Detect which cell encompasses the target text, then output its (x, y) center coordinate. 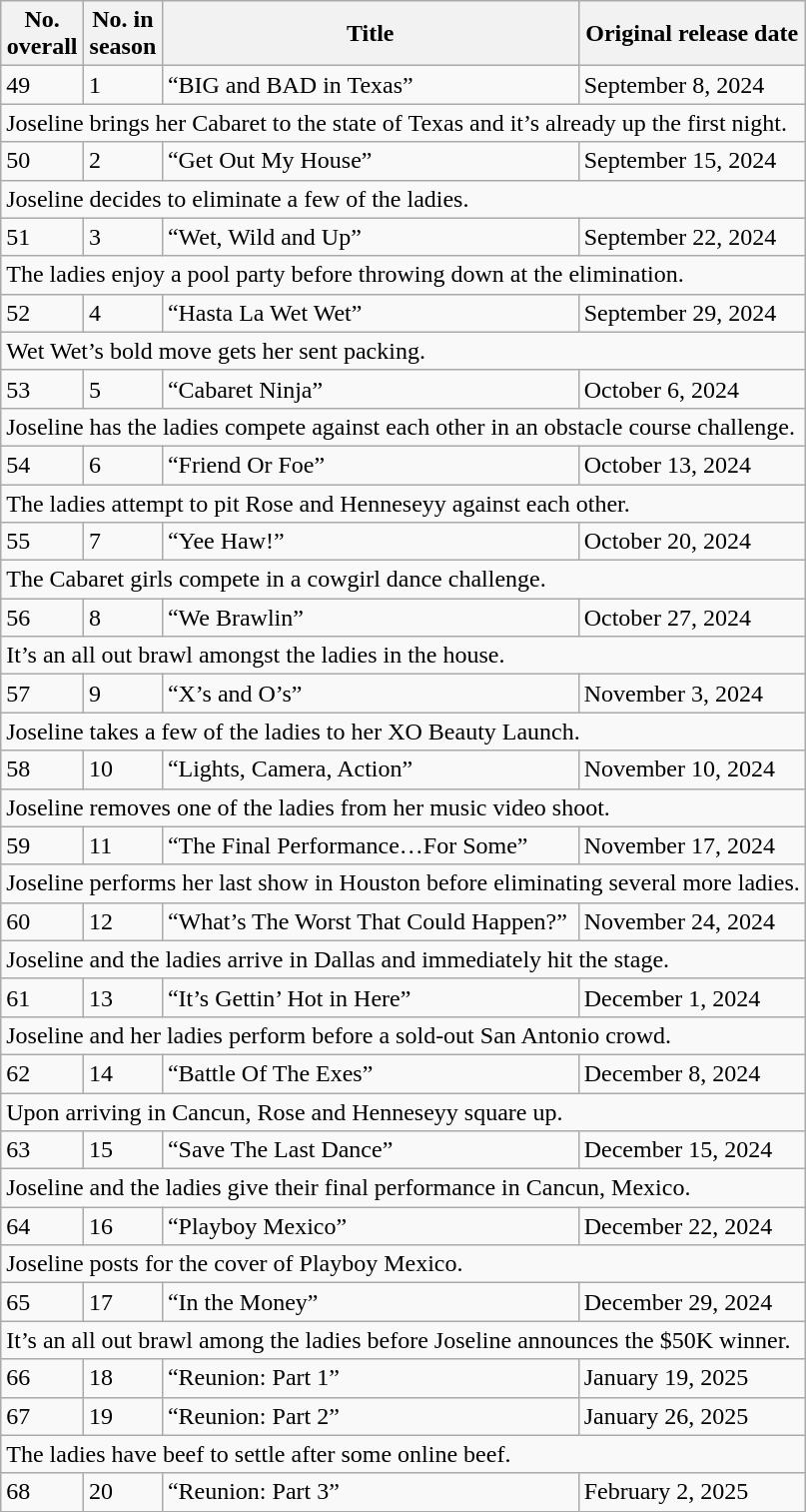
October 20, 2024 (691, 542)
February 2, 2025 (691, 1492)
“Wet, Wild and Up” (370, 237)
14 (124, 1073)
9 (124, 694)
January 19, 2025 (691, 1378)
Joseline and her ladies perform before a sold-out San Antonio crowd. (403, 1035)
“We Brawlin” (370, 618)
No. inseason (124, 34)
December 1, 2024 (691, 997)
10 (124, 769)
2 (124, 161)
No.overall (42, 34)
December 8, 2024 (691, 1073)
The ladies enjoy a pool party before throwing down at the elimination. (403, 275)
Joseline performs her last show in Houston before eliminating several more ladies. (403, 883)
Wet Wet’s bold move gets her sent packing. (403, 351)
6 (124, 465)
51 (42, 237)
67 (42, 1416)
Joseline brings her Cabaret to the state of Texas and it’s already up the first night. (403, 123)
September 15, 2024 (691, 161)
53 (42, 389)
“Reunion: Part 3” (370, 1492)
November 10, 2024 (691, 769)
It’s an all out brawl amongst the ladies in the house. (403, 656)
“BIG and BAD in Texas” (370, 85)
“It’s Gettin’ Hot in Here” (370, 997)
Joseline takes a few of the ladies to her XO Beauty Launch. (403, 732)
1 (124, 85)
52 (42, 313)
Title (370, 34)
October 27, 2024 (691, 618)
65 (42, 1302)
November 3, 2024 (691, 694)
56 (42, 618)
13 (124, 997)
“Playboy Mexico” (370, 1226)
49 (42, 85)
60 (42, 921)
4 (124, 313)
Joseline and the ladies give their final performance in Cancun, Mexico. (403, 1188)
“What’s The Worst That Could Happen?” (370, 921)
11 (124, 845)
“The Final Performance…For Some” (370, 845)
“Get Out My House” (370, 161)
September 22, 2024 (691, 237)
5 (124, 389)
59 (42, 845)
“Save The Last Dance” (370, 1150)
7 (124, 542)
“Friend Or Foe” (370, 465)
61 (42, 997)
“Lights, Camera, Action” (370, 769)
The ladies have beef to settle after some online beef. (403, 1454)
October 6, 2024 (691, 389)
66 (42, 1378)
December 29, 2024 (691, 1302)
“Hasta La Wet Wet” (370, 313)
“Reunion: Part 1” (370, 1378)
December 15, 2024 (691, 1150)
17 (124, 1302)
January 26, 2025 (691, 1416)
September 8, 2024 (691, 85)
18 (124, 1378)
63 (42, 1150)
54 (42, 465)
“Battle Of The Exes” (370, 1073)
Joseline has the ladies compete against each other in an obstacle course challenge. (403, 427)
64 (42, 1226)
“In the Money” (370, 1302)
“Yee Haw!” (370, 542)
68 (42, 1492)
57 (42, 694)
“Reunion: Part 2” (370, 1416)
3 (124, 237)
November 24, 2024 (691, 921)
20 (124, 1492)
62 (42, 1073)
Joseline removes one of the ladies from her music video shoot. (403, 807)
58 (42, 769)
“X’s and O’s” (370, 694)
Upon arriving in Cancun, Rose and Henneseyy square up. (403, 1112)
September 29, 2024 (691, 313)
12 (124, 921)
19 (124, 1416)
Joseline and the ladies arrive in Dallas and immediately hit the stage. (403, 959)
16 (124, 1226)
It’s an all out brawl among the ladies before Joseline announces the $50K winner. (403, 1340)
October 13, 2024 (691, 465)
15 (124, 1150)
“Cabaret Ninja” (370, 389)
Joseline decides to eliminate a few of the ladies. (403, 199)
Original release date (691, 34)
The ladies attempt to pit Rose and Henneseyy against each other. (403, 503)
The Cabaret girls compete in a cowgirl dance challenge. (403, 580)
55 (42, 542)
Joseline posts for the cover of Playboy Mexico. (403, 1264)
November 17, 2024 (691, 845)
8 (124, 618)
50 (42, 161)
December 22, 2024 (691, 1226)
